Identify which cell holds the provided text, then report its [x, y] central coordinate. 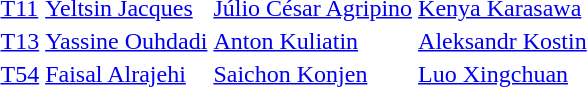
Anton Kuliatin [313, 41]
Yassine Ouhdadi [126, 41]
